Find where the given text appears and provide that cell's center as [x, y] coordinate. 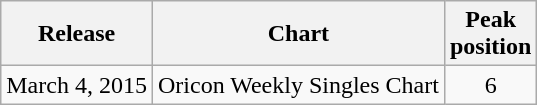
Release [77, 34]
6 [490, 85]
Peakposition [490, 34]
Chart [298, 34]
Oricon Weekly Singles Chart [298, 85]
March 4, 2015 [77, 85]
